Extract the [x, y] coordinate from the center of the cell holding the provided text.  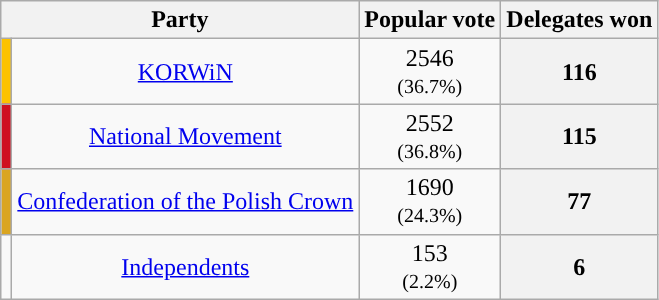
153(2.2%) [430, 266]
77 [580, 202]
1690(24.3%) [430, 202]
National Movement [186, 136]
Independents [186, 266]
Party [180, 20]
KORWiN [186, 72]
Popular vote [430, 20]
2546(36.7%) [430, 72]
116 [580, 72]
Confederation of the Polish Crown [186, 202]
2552(36.8%) [430, 136]
Delegates won [580, 20]
115 [580, 136]
6 [580, 266]
